Scan for the cell matching the given text and deliver its [X, Y] coordinate at center. 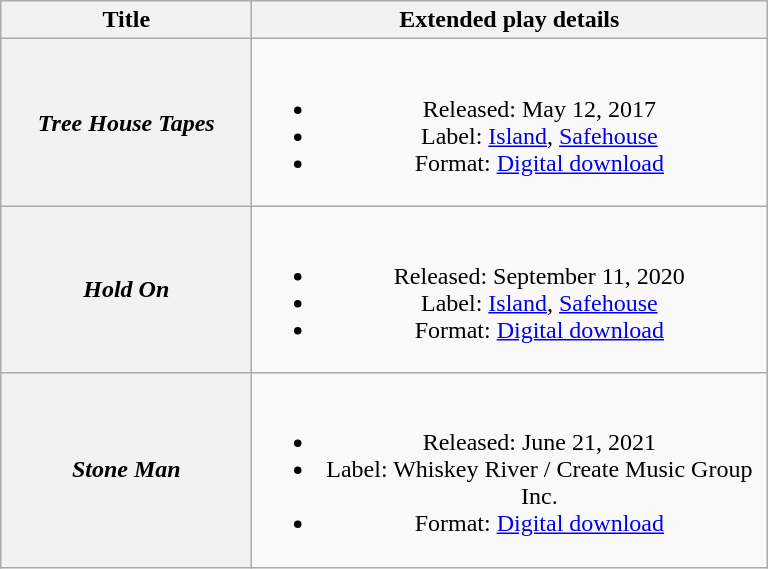
Hold On [126, 290]
Released: May 12, 2017Label: Island, SafehouseFormat: Digital download [510, 122]
Title [126, 20]
Extended play details [510, 20]
Released: September 11, 2020Label: Island, SafehouseFormat: Digital download [510, 290]
Tree House Tapes [126, 122]
Released: June 21, 2021Label: Whiskey River / Create Music Group Inc.Format: Digital download [510, 470]
Stone Man [126, 470]
